Scan for the cell matching the given text and deliver its (x, y) coordinate at center. 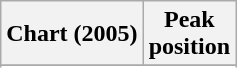
Chart (2005) (72, 34)
Peak position (189, 34)
